Find where the given text appears and provide that cell's center as (X, Y) coordinate. 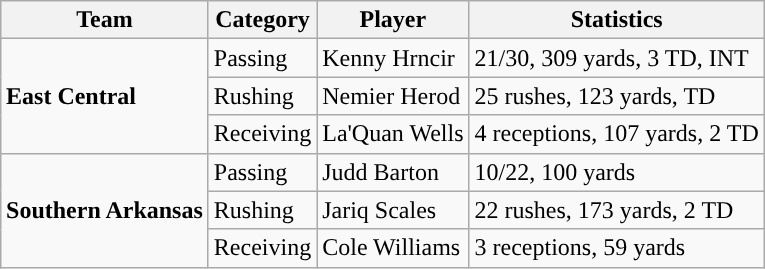
Team (105, 20)
Category (262, 20)
Kenny Hrncir (393, 58)
Player (393, 20)
4 receptions, 107 yards, 2 TD (616, 134)
Nemier Herod (393, 96)
Southern Arkansas (105, 210)
25 rushes, 123 yards, TD (616, 96)
East Central (105, 96)
22 rushes, 173 yards, 2 TD (616, 210)
Jariq Scales (393, 210)
3 receptions, 59 yards (616, 248)
Statistics (616, 20)
21/30, 309 yards, 3 TD, INT (616, 58)
Cole Williams (393, 248)
Judd Barton (393, 172)
10/22, 100 yards (616, 172)
La'Quan Wells (393, 134)
